Identify which cell holds the provided text, then report its [x, y] central coordinate. 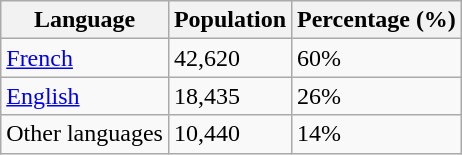
Other languages [85, 134]
14% [377, 134]
26% [377, 96]
18,435 [230, 96]
10,440 [230, 134]
Percentage (%) [377, 20]
60% [377, 58]
French [85, 58]
Language [85, 20]
42,620 [230, 58]
English [85, 96]
Population [230, 20]
